Return the [X, Y] coordinate for the center point of the cell that contains the specified text.  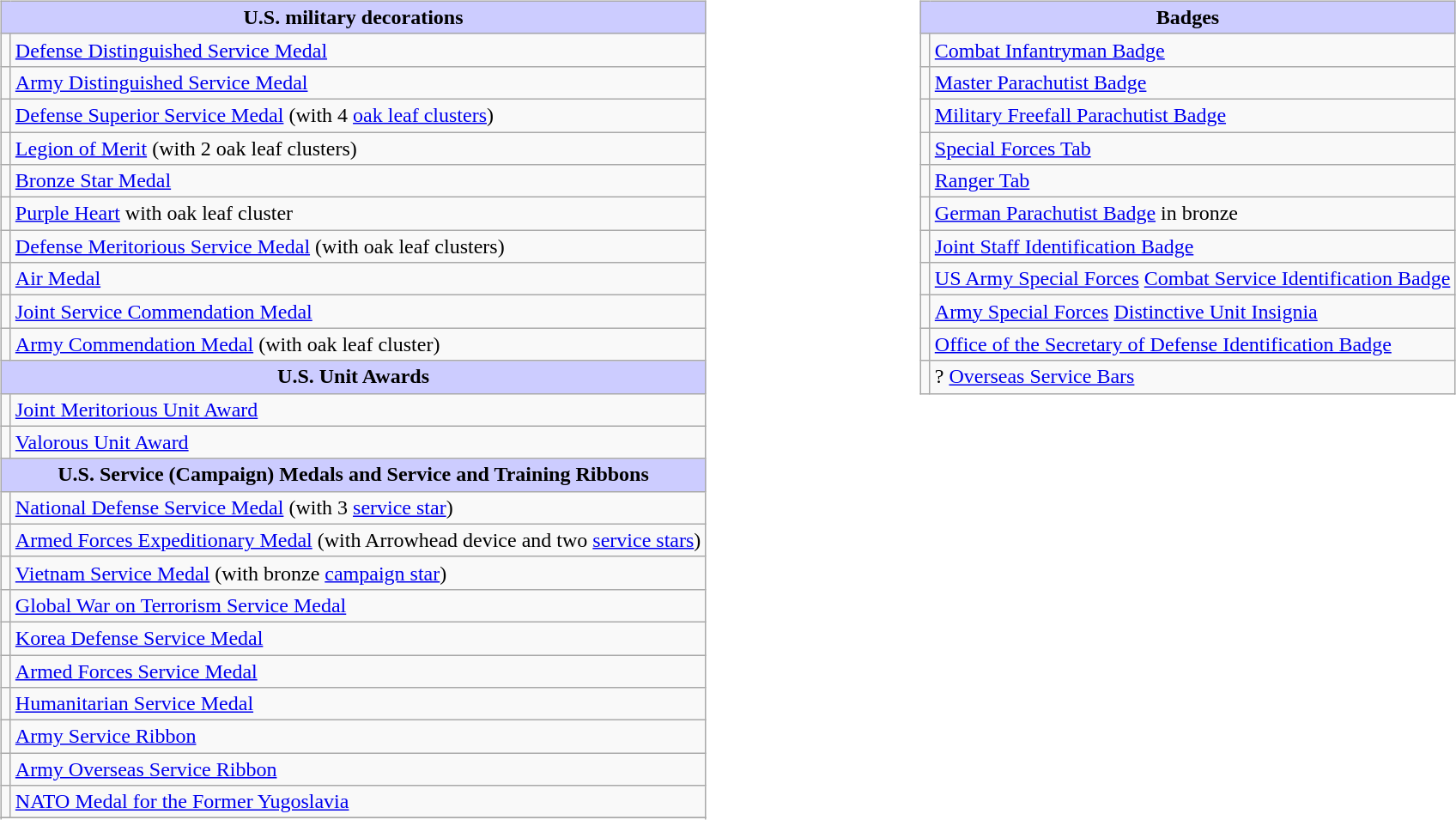
Korea Defense Service Medal [358, 638]
Armed Forces Expeditionary Medal (with Arrowhead device and two service stars) [358, 540]
U.S. Unit Awards [354, 377]
Bronze Star Medal [358, 181]
U.S. military decorations [354, 17]
Defense Distinguished Service Medal [358, 50]
Legion of Merit (with 2 oak leaf clusters) [358, 149]
Ranger Tab [1192, 181]
Armed Forces Service Medal [358, 671]
German Parachutist Badge in bronze [1192, 214]
Army Distinguished Service Medal [358, 82]
Joint Meritorious Unit Award [358, 410]
Joint Service Commendation Medal [358, 312]
Purple Heart with oak leaf cluster [358, 214]
Vietnam Service Medal (with bronze campaign star) [358, 573]
Army Overseas Service Ribbon [358, 769]
US Army Special Forces Combat Service Identification Badge [1192, 279]
Defense Superior Service Medal (with 4 oak leaf clusters) [358, 115]
Global War on Terrorism Service Medal [358, 605]
U.S. Service (Campaign) Medals and Service and Training Ribbons [354, 475]
Defense Meritorious Service Medal (with oak leaf clusters) [358, 246]
National Defense Service Medal (with 3 service star) [358, 507]
Valorous Unit Award [358, 442]
NATO Medal for the Former Yugoslavia [358, 802]
Master Parachutist Badge [1192, 82]
Badges [1188, 17]
Combat Infantryman Badge [1192, 50]
Joint Staff Identification Badge [1192, 246]
Office of the Secretary of Defense Identification Badge [1192, 344]
Air Medal [358, 279]
? Overseas Service Bars [1192, 377]
Army Commendation Medal (with oak leaf cluster) [358, 344]
Humanitarian Service Medal [358, 704]
Special Forces Tab [1192, 149]
Military Freefall Parachutist Badge [1192, 115]
Army Special Forces Distinctive Unit Insignia [1192, 312]
Army Service Ribbon [358, 737]
